Determine the [x, y] coordinate at the center of the cell enclosing the given text.  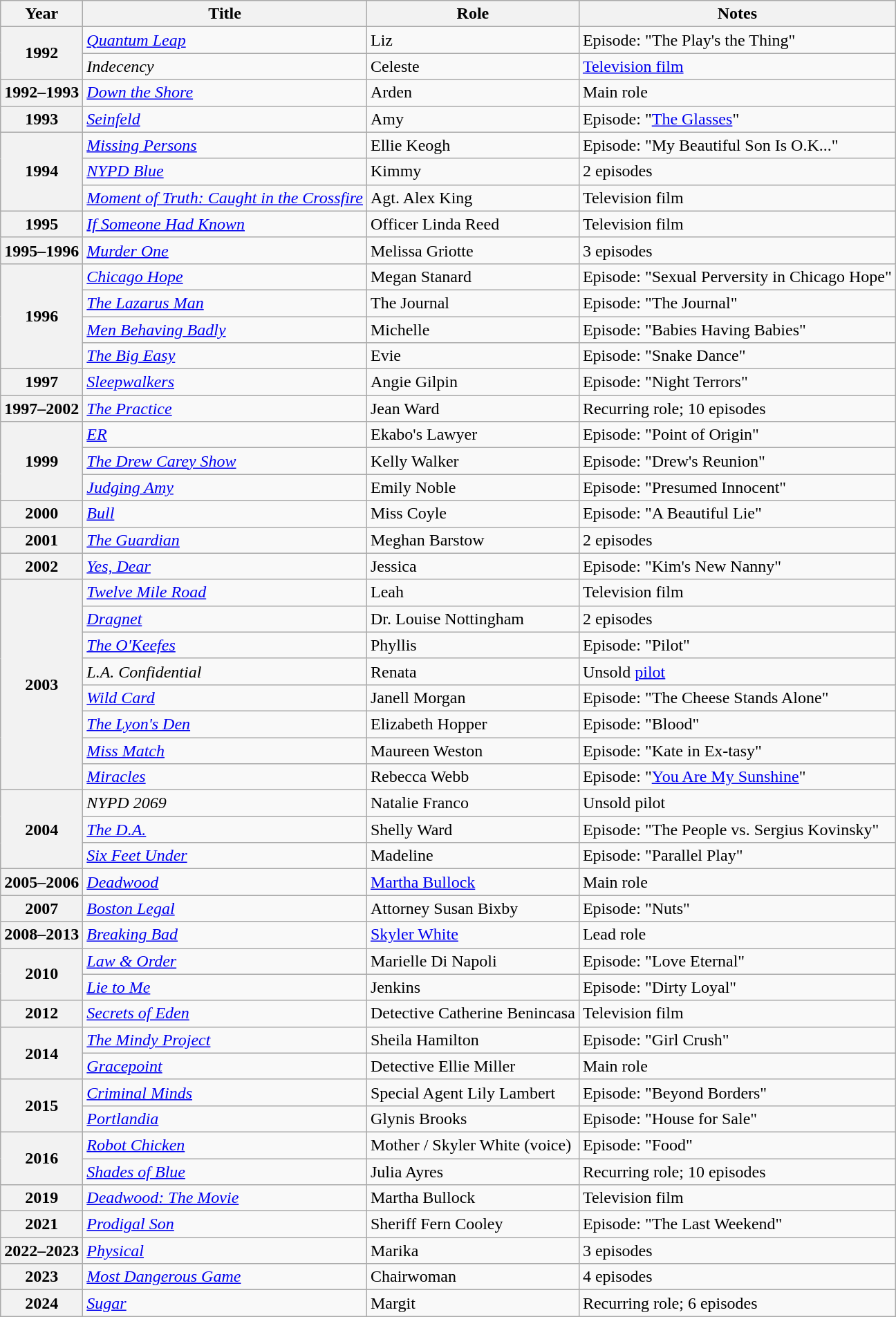
Episode: "Dirty Loyal" [737, 987]
Physical [225, 1251]
Episode: "Parallel Play" [737, 856]
Rebecca Webb [473, 777]
Sheriff Fern Cooley [473, 1224]
Murder One [225, 250]
Marielle Di Napoli [473, 961]
Episode: "You Are My Sunshine" [737, 777]
Sugar [225, 1303]
Agt. Alex King [473, 198]
Michelle [473, 330]
1997 [41, 382]
Arden [473, 93]
1992 [41, 53]
Episode: "The Cheese Stands Alone" [737, 698]
Down the Shore [225, 93]
Law & Order [225, 961]
Deadwood [225, 882]
Episode: "Beyond Borders" [737, 1092]
Portlandia [225, 1119]
The Big Easy [225, 356]
Deadwood: The Movie [225, 1198]
Episode: "Love Eternal" [737, 961]
The Practice [225, 409]
Margit [473, 1303]
2014 [41, 1053]
Yes, Dear [225, 566]
Emily Noble [473, 487]
2004 [41, 830]
Lie to Me [225, 987]
2021 [41, 1224]
Episode: "House for Sale" [737, 1119]
Episode: "Girl Crush" [737, 1040]
Sleepwalkers [225, 382]
1999 [41, 461]
Robot Chicken [225, 1145]
Leah [473, 592]
Attorney Susan Bixby [473, 908]
Episode: "Pilot" [737, 645]
Secrets of Eden [225, 1014]
Detective Ellie Miller [473, 1066]
Detective Catherine Benincasa [473, 1014]
Episode: "Presumed Innocent" [737, 487]
Episode: "Drew's Reunion" [737, 461]
Miss Match [225, 750]
Role [473, 14]
1995–1996 [41, 250]
Liz [473, 40]
Title [225, 14]
The Guardian [225, 540]
1996 [41, 316]
2022–2023 [41, 1251]
Year [41, 14]
Phyllis [473, 645]
Renata [473, 671]
1997–2002 [41, 409]
Celeste [473, 66]
2016 [41, 1158]
2002 [41, 566]
2024 [41, 1303]
Kelly Walker [473, 461]
Breaking Bad [225, 935]
The O'Keefes [225, 645]
Episode: "Kim's New Nanny" [737, 566]
Missing Persons [225, 145]
Lead role [737, 935]
Marika [473, 1251]
2001 [41, 540]
Six Feet Under [225, 856]
The Lazarus Man [225, 303]
Episode: "Sexual Perversity in Chicago Hope" [737, 277]
Criminal Minds [225, 1092]
Glynis Brooks [473, 1119]
Jenkins [473, 987]
Prodigal Son [225, 1224]
Quantum Leap [225, 40]
Madeline [473, 856]
Judging Amy [225, 487]
Episode: "Blood" [737, 724]
2015 [41, 1105]
Skyler White [473, 935]
Indecency [225, 66]
Episode: "Point of Origin" [737, 435]
The Drew Carey Show [225, 461]
Episode: "Babies Having Babies" [737, 330]
2005–2006 [41, 882]
Dragnet [225, 619]
Special Agent Lily Lambert [473, 1092]
The Lyon's Den [225, 724]
Miracles [225, 777]
Julia Ayres [473, 1172]
ER [225, 435]
Recurring role; 6 episodes [737, 1303]
Gracepoint [225, 1066]
2008–2013 [41, 935]
Seinfeld [225, 119]
Miss Coyle [473, 514]
Megan Stanard [473, 277]
Sheila Hamilton [473, 1040]
Most Dangerous Game [225, 1277]
2000 [41, 514]
2010 [41, 974]
Episode: "My Beautiful Son Is O.K..." [737, 145]
Episode: "The Journal" [737, 303]
Evie [473, 356]
L.A. Confidential [225, 671]
Amy [473, 119]
Jessica [473, 566]
4 episodes [737, 1277]
Kimmy [473, 171]
Episode: "A Beautiful Lie" [737, 514]
Jean Ward [473, 409]
Melissa Griotte [473, 250]
Episode: "The People vs. Sergius Kovinsky" [737, 830]
Episode: "Night Terrors" [737, 382]
Bull [225, 514]
1993 [41, 119]
Episode: "The Play's the Thing" [737, 40]
Shelly Ward [473, 830]
Episode: "Snake Dance" [737, 356]
Moment of Truth: Caught in the Crossfire [225, 198]
Ekabo's Lawyer [473, 435]
2003 [41, 684]
If Someone Had Known [225, 224]
Chairwoman [473, 1277]
Shades of Blue [225, 1172]
1995 [41, 224]
Dr. Louise Nottingham [473, 619]
Officer Linda Reed [473, 224]
NYPD 2069 [225, 803]
Episode: "The Last Weekend" [737, 1224]
Elizabeth Hopper [473, 724]
2019 [41, 1198]
Janell Morgan [473, 698]
The D.A. [225, 830]
Twelve Mile Road [225, 592]
Notes [737, 14]
2007 [41, 908]
Episode: "Food" [737, 1145]
The Mindy Project [225, 1040]
Wild Card [225, 698]
Chicago Hope [225, 277]
1994 [41, 171]
NYPD Blue [225, 171]
Mother / Skyler White (voice) [473, 1145]
Ellie Keogh [473, 145]
Angie Gilpin [473, 382]
2023 [41, 1277]
Maureen Weston [473, 750]
1992–1993 [41, 93]
The Journal [473, 303]
Episode: "The Glasses" [737, 119]
Episode: "Kate in Ex-tasy" [737, 750]
Meghan Barstow [473, 540]
Men Behaving Badly [225, 330]
Natalie Franco [473, 803]
2012 [41, 1014]
Episode: "Nuts" [737, 908]
Boston Legal [225, 908]
